Provide the [X, Y] coordinate of the cell's center where the given text is located.  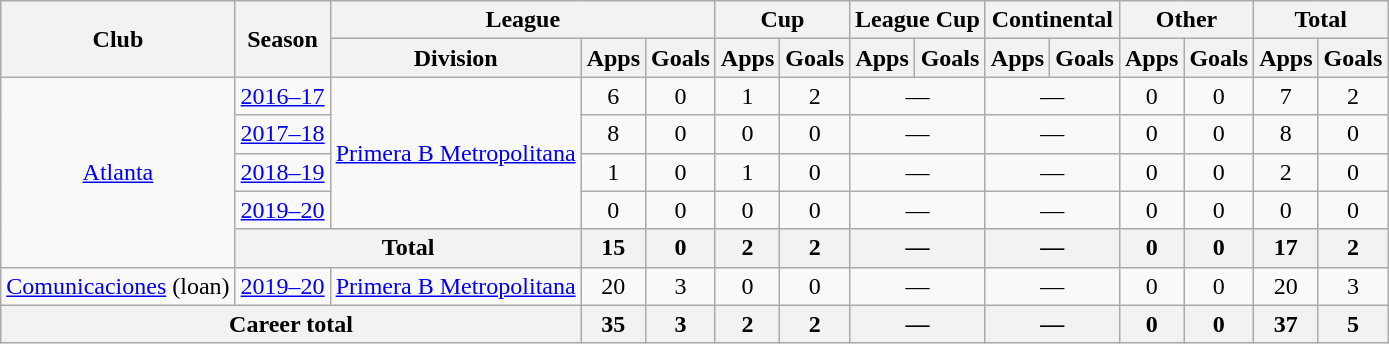
Club [118, 39]
2016–17 [282, 96]
2018–19 [282, 172]
League Cup [918, 20]
Season [282, 39]
17 [1286, 248]
37 [1286, 324]
2017–18 [282, 134]
Atlanta [118, 172]
5 [1353, 324]
Comunicaciones (loan) [118, 286]
7 [1286, 96]
35 [613, 324]
Career total [291, 324]
Division [456, 58]
Continental [1052, 20]
6 [613, 96]
Other [1186, 20]
Cup [782, 20]
League [522, 20]
15 [613, 248]
